For the text-containing cell, return its midpoint in [x, y] coordinate format. 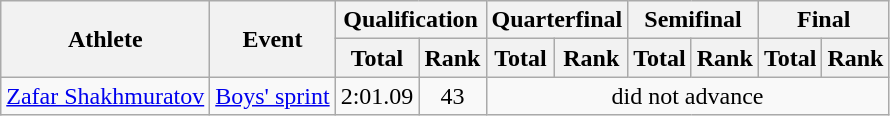
Event [272, 39]
2:01.09 [377, 96]
Boys' sprint [272, 96]
Semifinal [694, 20]
Qualification [410, 20]
Zafar Shakhmuratov [106, 96]
did not advance [688, 96]
Final [824, 20]
Athlete [106, 39]
Quarterfinal [557, 20]
43 [452, 96]
